Find where the given text appears and provide that cell's center as [X, Y] coordinate. 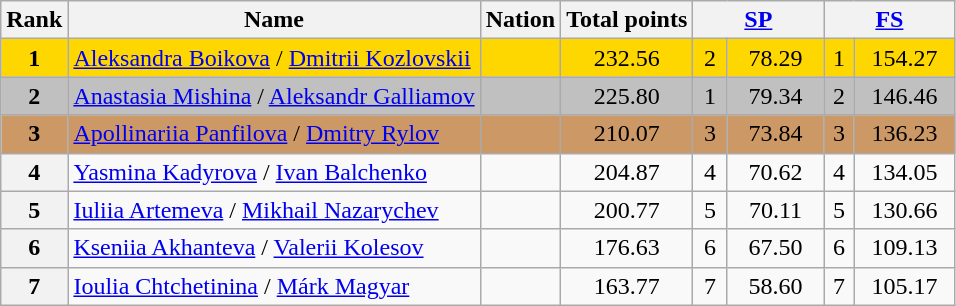
204.87 [627, 172]
Yasmina Kadyrova / Ivan Balchenko [274, 172]
Ioulia Chtchetinina / Márk Magyar [274, 286]
210.07 [627, 134]
105.17 [904, 286]
73.84 [776, 134]
163.77 [627, 286]
225.80 [627, 96]
FS [890, 20]
Anastasia Mishina / Aleksandr Galliamov [274, 96]
78.29 [776, 58]
200.77 [627, 210]
Nation [520, 20]
154.27 [904, 58]
67.50 [776, 248]
Iuliia Artemeva / Mikhail Nazarychev [274, 210]
176.63 [627, 248]
70.11 [776, 210]
109.13 [904, 248]
146.46 [904, 96]
130.66 [904, 210]
136.23 [904, 134]
Kseniia Akhanteva / Valerii Kolesov [274, 248]
Apollinariia Panfilova / Dmitry Rylov [274, 134]
70.62 [776, 172]
Total points [627, 20]
232.56 [627, 58]
Aleksandra Boikova / Dmitrii Kozlovskii [274, 58]
79.34 [776, 96]
Rank [34, 20]
Name [274, 20]
SP [758, 20]
58.60 [776, 286]
134.05 [904, 172]
